Return the [x, y] coordinate for the center point of the cell that contains the specified text.  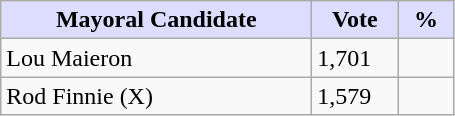
Vote [355, 20]
1,701 [355, 58]
Mayoral Candidate [156, 20]
1,579 [355, 96]
Lou Maieron [156, 58]
% [426, 20]
Rod Finnie (X) [156, 96]
